Search for the cell housing the specified text and yield its [X, Y] center coordinate. 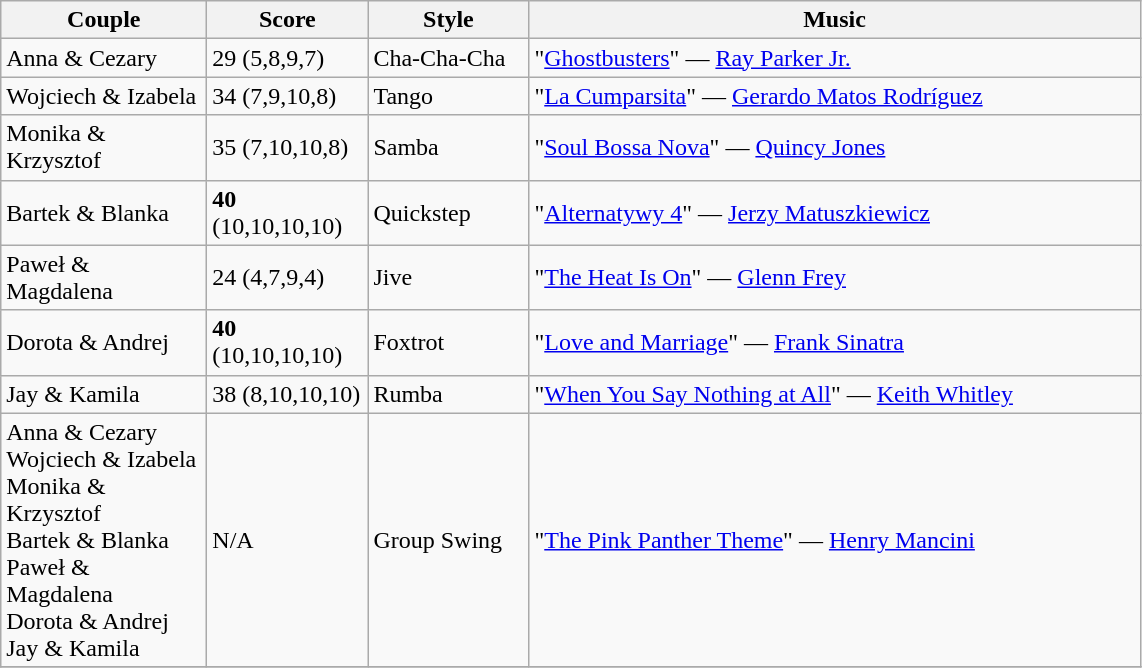
24 (4,7,9,4) [288, 278]
N/A [288, 540]
Cha-Cha-Cha [448, 58]
Foxtrot [448, 342]
Anna & Cezary [104, 58]
Music [834, 20]
Anna & CezaryWojciech & IzabelaMonika & KrzysztofBartek & BlankaPaweł & MagdalenaDorota & AndrejJay & Kamila [104, 540]
Score [288, 20]
Rumba [448, 394]
Jive [448, 278]
34 (7,9,10,8) [288, 96]
Quickstep [448, 212]
"When You Say Nothing at All" — Keith Whitley [834, 394]
Monika & Krzysztof [104, 148]
Tango [448, 96]
Couple [104, 20]
Group Swing [448, 540]
Style [448, 20]
Wojciech & Izabela [104, 96]
"Ghostbusters" — Ray Parker Jr. [834, 58]
"The Pink Panther Theme" — Henry Mancini [834, 540]
"Love and Marriage" — Frank Sinatra [834, 342]
"The Heat Is On" — Glenn Frey [834, 278]
"Soul Bossa Nova" — Quincy Jones [834, 148]
29 (5,8,9,7) [288, 58]
Paweł & Magdalena [104, 278]
38 (8,10,10,10) [288, 394]
Dorota & Andrej [104, 342]
"Alternatywy 4" — Jerzy Matuszkiewicz [834, 212]
"La Cumparsita" — Gerardo Matos Rodríguez [834, 96]
Samba [448, 148]
35 (7,10,10,8) [288, 148]
Bartek & Blanka [104, 212]
Jay & Kamila [104, 394]
